Scan for the cell matching the given text and deliver its [x, y] coordinate at center. 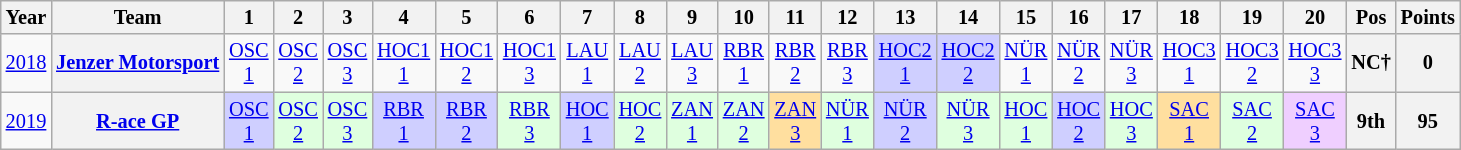
ZAN2 [744, 121]
HOC12 [466, 63]
12 [848, 17]
HOC31 [1190, 63]
HOC33 [1314, 63]
1 [248, 17]
LAU3 [692, 63]
3 [348, 17]
11 [795, 17]
Team [138, 17]
9 [692, 17]
R-ace GP [138, 121]
SAC1 [1190, 121]
4 [404, 17]
8 [640, 17]
ZAN3 [795, 121]
SAC3 [1314, 121]
15 [1026, 17]
Year [26, 17]
HOC11 [404, 63]
18 [1190, 17]
2 [298, 17]
Points [1428, 17]
HOC32 [1252, 63]
SAC2 [1252, 121]
17 [1132, 17]
6 [530, 17]
NC† [1370, 63]
14 [968, 17]
5 [466, 17]
2018 [26, 63]
ZAN1 [692, 121]
HOC22 [968, 63]
0 [1428, 63]
13 [906, 17]
95 [1428, 121]
9th [1370, 121]
HOC13 [530, 63]
19 [1252, 17]
10 [744, 17]
HOC21 [906, 63]
2019 [26, 121]
Jenzer Motorsport [138, 63]
7 [588, 17]
20 [1314, 17]
HOC3 [1132, 121]
16 [1078, 17]
Pos [1370, 17]
LAU1 [588, 63]
LAU2 [640, 63]
